Identify which cell holds the provided text, then report its (x, y) central coordinate. 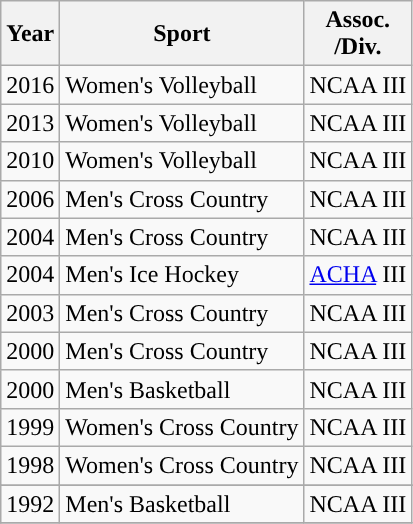
2006 (30, 199)
2013 (30, 123)
Year (30, 34)
Sport (182, 34)
2016 (30, 85)
1999 (30, 427)
2010 (30, 161)
Assoc./Div. (358, 34)
Men's Ice Hockey (182, 275)
1992 (30, 503)
2003 (30, 313)
ACHA III (358, 275)
1998 (30, 465)
